Pinpoint the cell where the given text exists, returning its (x, y) midpoint coordinate. 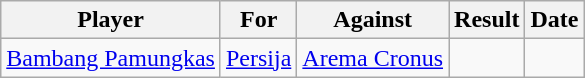
Result (487, 20)
Player (111, 20)
Date (554, 20)
For (258, 20)
Persija (258, 58)
Against (373, 20)
Arema Cronus (373, 58)
Bambang Pamungkas (111, 58)
